Pinpoint the cell where the given text exists, returning its (x, y) midpoint coordinate. 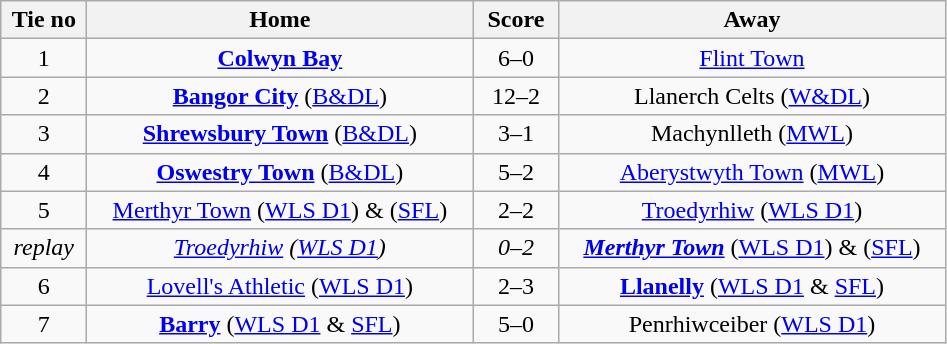
Tie no (44, 20)
5–2 (516, 172)
Away (752, 20)
3–1 (516, 134)
Lovell's Athletic (WLS D1) (280, 286)
2–2 (516, 210)
Score (516, 20)
Colwyn Bay (280, 58)
Flint Town (752, 58)
Shrewsbury Town (B&DL) (280, 134)
2 (44, 96)
Aberystwyth Town (MWL) (752, 172)
Penrhiwceiber (WLS D1) (752, 324)
0–2 (516, 248)
3 (44, 134)
Home (280, 20)
Barry (WLS D1 & SFL) (280, 324)
5–0 (516, 324)
12–2 (516, 96)
Llanelly (WLS D1 & SFL) (752, 286)
6 (44, 286)
Machynlleth (MWL) (752, 134)
7 (44, 324)
6–0 (516, 58)
1 (44, 58)
Bangor City (B&DL) (280, 96)
2–3 (516, 286)
5 (44, 210)
replay (44, 248)
4 (44, 172)
Oswestry Town (B&DL) (280, 172)
Llanerch Celts (W&DL) (752, 96)
